Extract the (x, y) coordinate from the center of the cell holding the provided text.  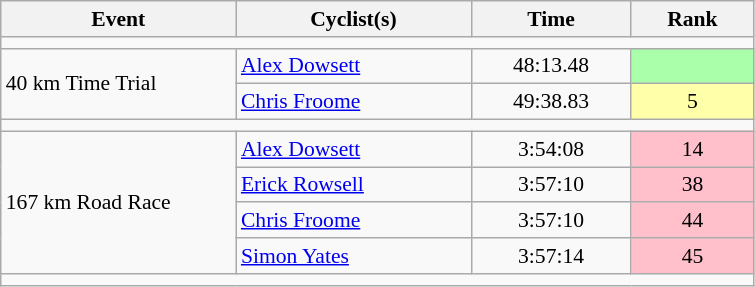
Event (118, 19)
40 km Time Trial (118, 84)
Rank (692, 19)
14 (692, 149)
Erick Rowsell (354, 185)
48:13.48 (551, 66)
44 (692, 221)
38 (692, 185)
3:54:08 (551, 149)
5 (692, 102)
Time (551, 19)
45 (692, 256)
3:57:14 (551, 256)
167 km Road Race (118, 202)
Cyclist(s) (354, 19)
49:38.83 (551, 102)
Simon Yates (354, 256)
